Detect which cell encompasses the target text, then output its [x, y] center coordinate. 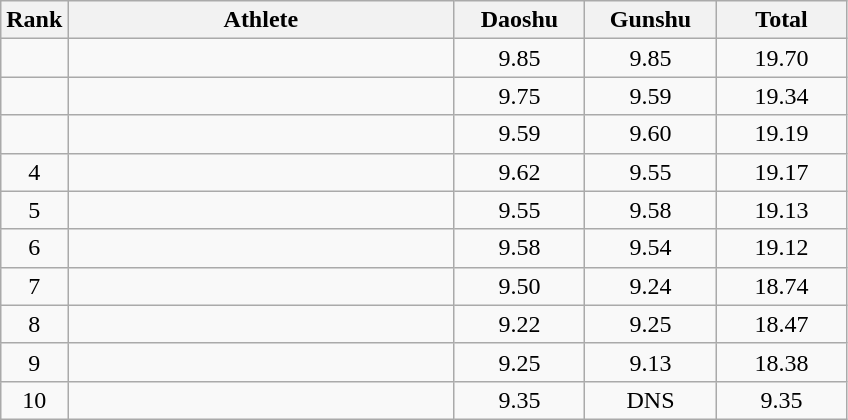
5 [34, 210]
9.22 [520, 324]
9 [34, 362]
19.70 [782, 58]
19.13 [782, 210]
8 [34, 324]
Daoshu [520, 20]
19.12 [782, 248]
Rank [34, 20]
7 [34, 286]
9.13 [650, 362]
9.60 [650, 134]
9.62 [520, 172]
10 [34, 400]
DNS [650, 400]
6 [34, 248]
Total [782, 20]
9.24 [650, 286]
9.54 [650, 248]
Athlete [261, 20]
18.38 [782, 362]
19.19 [782, 134]
19.34 [782, 96]
19.17 [782, 172]
9.75 [520, 96]
9.50 [520, 286]
Gunshu [650, 20]
18.74 [782, 286]
18.47 [782, 324]
4 [34, 172]
